Locate the cell with the specified text and output its (x, y) center coordinate. 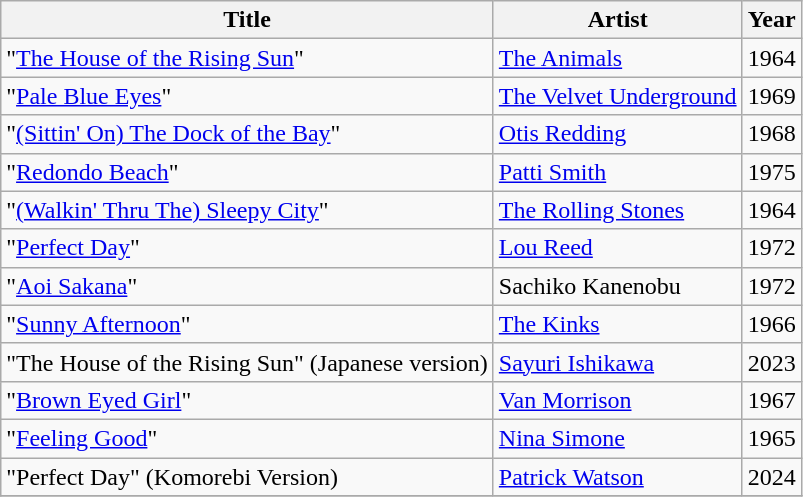
Van Morrison (618, 400)
"Pale Blue Eyes" (248, 96)
The Rolling Stones (618, 210)
The Animals (618, 58)
Year (772, 20)
Title (248, 20)
1968 (772, 134)
Sayuri Ishikawa (618, 362)
"Aoi Sakana" (248, 286)
The Kinks (618, 324)
Otis Redding (618, 134)
Sachiko Kanenobu (618, 286)
1969 (772, 96)
"The House of the Rising Sun" (248, 58)
Lou Reed (618, 248)
"Feeling Good" (248, 438)
"(Sittin' On) The Dock of the Bay" (248, 134)
Patrick Watson (618, 477)
"Perfect Day" (Komorebi Version) (248, 477)
"Brown Eyed Girl" (248, 400)
Artist (618, 20)
"Perfect Day" (248, 248)
1967 (772, 400)
Nina Simone (618, 438)
1975 (772, 172)
Patti Smith (618, 172)
"Sunny Afternoon" (248, 324)
"(Walkin' Thru The) Sleepy City" (248, 210)
2023 (772, 362)
1966 (772, 324)
"The House of the Rising Sun" (Japanese version) (248, 362)
"Redondo Beach" (248, 172)
The Velvet Underground (618, 96)
1965 (772, 438)
2024 (772, 477)
